Output the (x, y) coordinate of the center of the cell containing the given text.  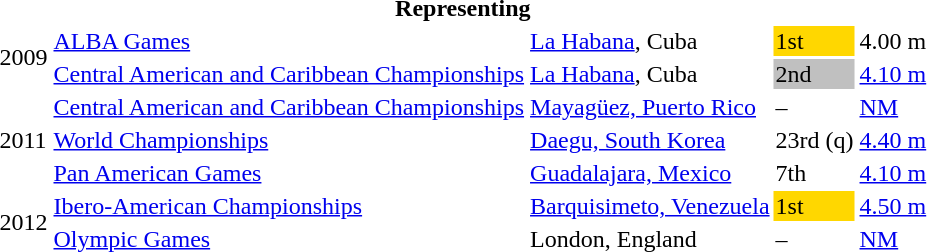
World Championships (289, 140)
Ibero-American Championships (289, 206)
Pan American Games (289, 173)
Barquisimeto, Venezuela (650, 206)
23rd (q) (814, 140)
7th (814, 173)
Daegu, South Korea (650, 140)
ALBA Games (289, 41)
2nd (814, 74)
– (814, 107)
Mayagüez, Puerto Rico (650, 107)
Guadalajara, Mexico (650, 173)
